Return (X, Y) of the center of cell containing provided text 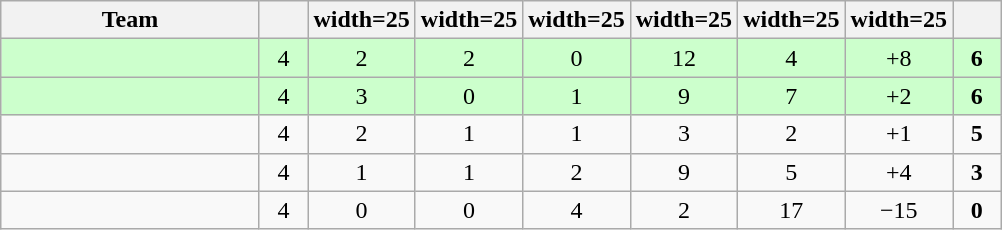
Team (130, 20)
+8 (898, 58)
17 (792, 210)
7 (792, 96)
+2 (898, 96)
+1 (898, 134)
12 (684, 58)
−15 (898, 210)
+4 (898, 172)
